Search for the cell housing the specified text and yield its [X, Y] center coordinate. 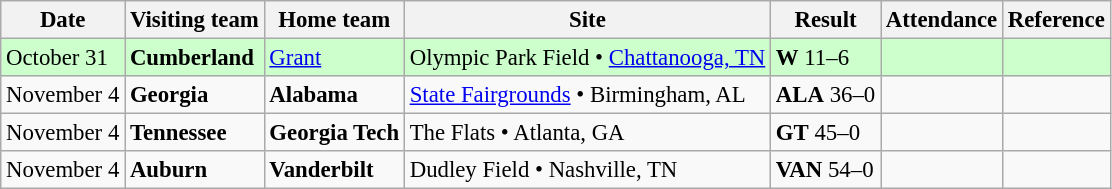
State Fairgrounds • Birmingham, AL [587, 95]
Visiting team [194, 20]
Dudley Field • Nashville, TN [587, 170]
Georgia [194, 95]
VAN 54–0 [826, 170]
Reference [1056, 20]
Auburn [194, 170]
ALA 36–0 [826, 95]
W 11–6 [826, 58]
Attendance [942, 20]
Vanderbilt [334, 170]
Olympic Park Field • Chattanooga, TN [587, 58]
Home team [334, 20]
October 31 [63, 58]
The Flats • Atlanta, GA [587, 133]
Alabama [334, 95]
Result [826, 20]
GT 45–0 [826, 133]
Site [587, 20]
Grant [334, 58]
Date [63, 20]
Tennessee [194, 133]
Georgia Tech [334, 133]
Cumberland [194, 58]
